Detect which cell encompasses the target text, then output its (x, y) center coordinate. 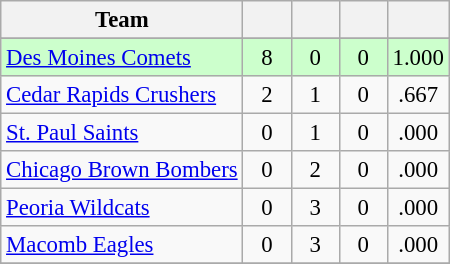
.667 (418, 95)
St. Paul Saints (122, 133)
1.000 (418, 58)
Des Moines Comets (122, 58)
Team (122, 20)
Cedar Rapids Crushers (122, 95)
8 (267, 58)
Peoria Wildcats (122, 208)
Chicago Brown Bombers (122, 170)
Macomb Eagles (122, 245)
